Find where the given text appears and provide that cell's center as (x, y) coordinate. 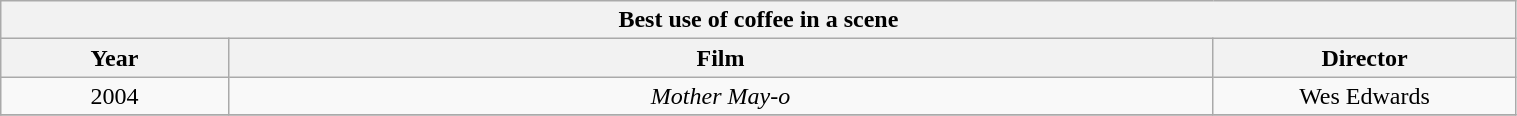
Mother May-o (720, 96)
Best use of coffee in a scene (758, 20)
2004 (114, 96)
Year (114, 58)
Film (720, 58)
Director (1364, 58)
Wes Edwards (1364, 96)
